From the cell containing the given text, extract its center point as (x, y) coordinate. 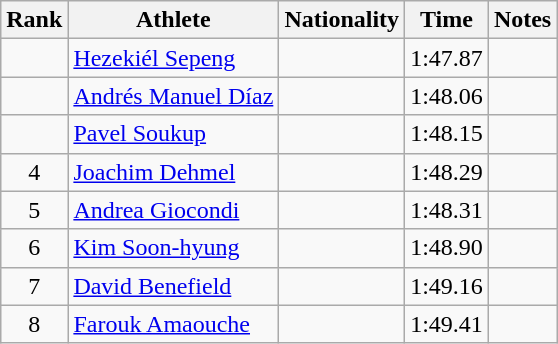
1:48.15 (447, 134)
Notes (522, 20)
4 (34, 172)
1:48.90 (447, 248)
Athlete (174, 20)
David Benefield (174, 286)
Nationality (342, 20)
Andrés Manuel Díaz (174, 96)
Kim Soon-hyung (174, 248)
1:48.31 (447, 210)
Andrea Giocondi (174, 210)
Pavel Soukup (174, 134)
Farouk Amaouche (174, 324)
8 (34, 324)
5 (34, 210)
1:49.41 (447, 324)
1:48.06 (447, 96)
Time (447, 20)
1:49.16 (447, 286)
6 (34, 248)
Hezekiél Sepeng (174, 58)
Joachim Dehmel (174, 172)
7 (34, 286)
1:48.29 (447, 172)
1:47.87 (447, 58)
Rank (34, 20)
